Output the (X, Y) coordinate of the center of the cell containing the given text.  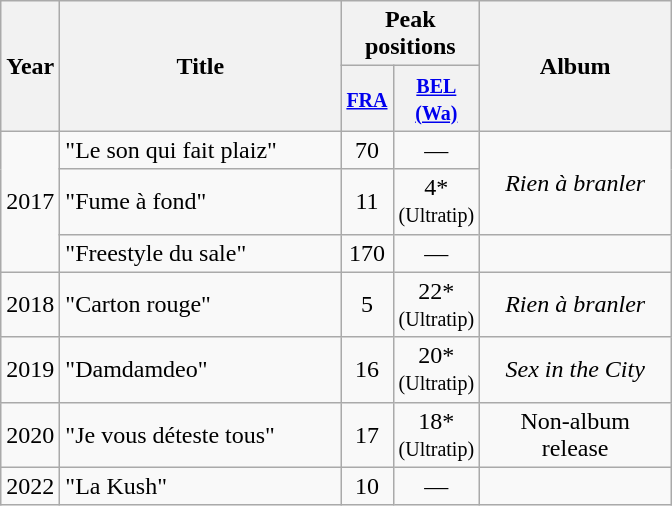
18*(Ultratip) (436, 434)
4*(Ultratip) (436, 202)
170 (367, 253)
5 (367, 304)
FRA (367, 98)
Sex in the City (576, 370)
2019 (30, 370)
Peak positions (410, 34)
"Je vous déteste tous" (200, 434)
"Carton rouge" (200, 304)
"Freestyle du sale" (200, 253)
Year (30, 66)
Title (200, 66)
11 (367, 202)
16 (367, 370)
20*(Ultratip) (436, 370)
"Fume à fond" (200, 202)
BEL(Wa) (436, 98)
2020 (30, 434)
Album (576, 66)
22*(Ultratip) (436, 304)
2018 (30, 304)
70 (367, 150)
10 (367, 486)
17 (367, 434)
2017 (30, 202)
"Le son qui fait plaiz" (200, 150)
2022 (30, 486)
"La Kush" (200, 486)
Non-album release (576, 434)
"Damdamdeo" (200, 370)
